Return [x, y] of the center of cell containing provided text 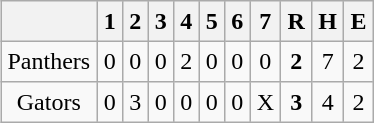
5 [212, 21]
R [296, 21]
X [266, 102]
1 [110, 21]
Gators [49, 102]
E [359, 21]
H [328, 21]
Panthers [49, 61]
6 [237, 21]
